Determine the [x, y] coordinate at the center of the cell enclosing the given text.  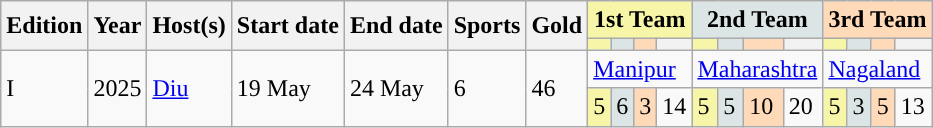
20 [803, 107]
Edition [44, 26]
1st Team [640, 20]
Diu [189, 88]
10 [764, 107]
Maharashtra [758, 69]
2nd Team [758, 20]
24 May [396, 88]
19 May [288, 88]
Year [118, 26]
I [44, 88]
13 [914, 107]
End date [396, 26]
14 [674, 107]
2025 [118, 88]
Start date [288, 26]
Gold [557, 26]
Manipur [640, 69]
Host(s) [189, 26]
Nagaland [878, 69]
3rd Team [878, 20]
Sports [487, 26]
46 [557, 88]
